Capture the cell that displays the provided text and extract its (X, Y) central coordinate. 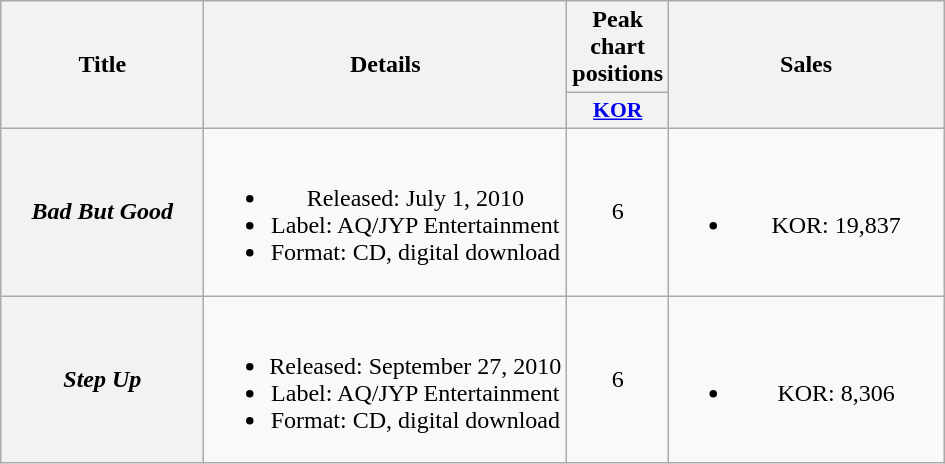
Step Up (102, 380)
Bad But Good (102, 212)
KOR: 19,837 (806, 212)
Details (386, 65)
KOR: 8,306 (806, 380)
Released: July 1, 2010Label: AQ/JYP EntertainmentFormat: CD, digital download (386, 212)
KOR (618, 111)
Title (102, 65)
Sales (806, 65)
Peakchartpositions (618, 47)
Released: September 27, 2010Label: AQ/JYP EntertainmentFormat: CD, digital download (386, 380)
